For the text-containing cell, return its midpoint in [x, y] coordinate format. 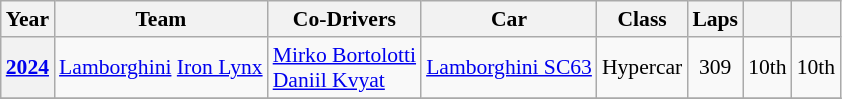
Laps [715, 19]
Hypercar [642, 68]
Lamborghini Iron Lynx [161, 68]
Lamborghini SC63 [509, 68]
Car [509, 19]
Team [161, 19]
309 [715, 68]
2024 [28, 68]
Mirko Bortolotti Daniil Kvyat [344, 68]
Class [642, 19]
Year [28, 19]
Co-Drivers [344, 19]
